Pinpoint the cell where the given text exists, returning its (x, y) midpoint coordinate. 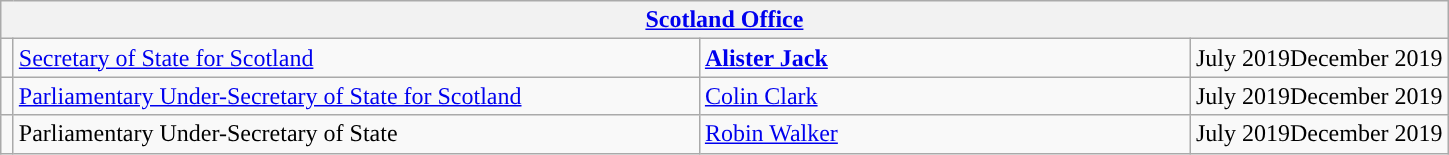
Parliamentary Under-Secretary of State for Scotland (356, 96)
Alister Jack (944, 58)
Robin Walker (944, 134)
Parliamentary Under-Secretary of State (356, 134)
Scotland Office (724, 20)
Secretary of State for Scotland (356, 58)
Colin Clark (944, 96)
